Search for the cell housing the specified text and yield its [X, Y] center coordinate. 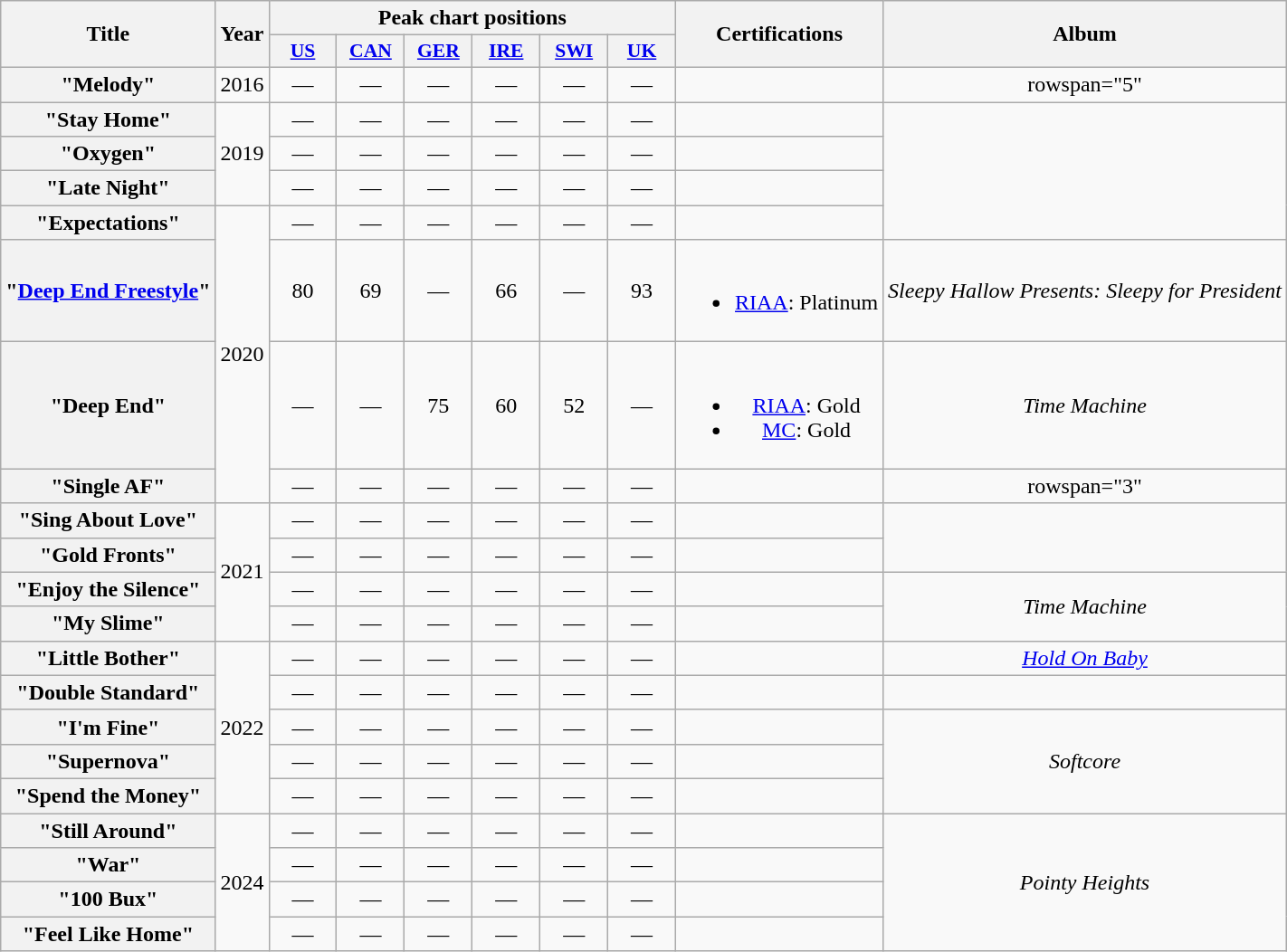
2016 [243, 84]
"Still Around" [109, 830]
CAN [371, 52]
69 [371, 291]
"Deep End Freestyle" [109, 291]
"Oxygen" [109, 154]
IRE [507, 52]
Hold On Baby [1085, 658]
52 [574, 405]
"Expectations" [109, 223]
"Double Standard" [109, 692]
rowspan="3" [1085, 486]
"Gold Fronts" [109, 555]
UK [643, 52]
60 [507, 405]
"Stay Home" [109, 119]
"Late Night" [109, 188]
Certifications [780, 34]
Softcore [1085, 761]
Year [243, 34]
"Supernova" [109, 761]
GER [438, 52]
93 [643, 291]
US [302, 52]
Pointy Heights [1085, 881]
2020 [243, 355]
80 [302, 291]
"Feel Like Home" [109, 934]
2021 [243, 572]
"I'm Fine" [109, 727]
"100 Bux" [109, 900]
SWI [574, 52]
"Enjoy the Silence" [109, 589]
"Single AF" [109, 486]
"Spend the Money" [109, 795]
RIAA: GoldMC: Gold [780, 405]
2022 [243, 727]
"Little Bother" [109, 658]
Sleepy Hallow Presents: Sleepy for President [1085, 291]
66 [507, 291]
Album [1085, 34]
"Melody" [109, 84]
"Deep End" [109, 405]
RIAA: Platinum [780, 291]
rowspan="5" [1085, 84]
2019 [243, 153]
"My Slime" [109, 624]
2024 [243, 881]
Title [109, 34]
"Sing About Love" [109, 520]
Peak chart positions [472, 18]
"War" [109, 865]
75 [438, 405]
